Provide the (X, Y) coordinate of the cell's center where the given text is located.  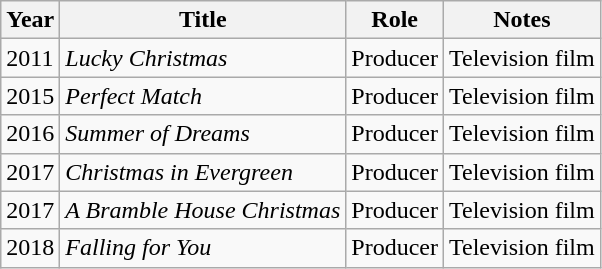
A Bramble House Christmas (203, 210)
Notes (522, 20)
Christmas in Evergreen (203, 172)
2015 (30, 96)
Role (395, 20)
Perfect Match (203, 96)
2016 (30, 134)
Falling for You (203, 248)
2018 (30, 248)
2011 (30, 58)
Summer of Dreams (203, 134)
Year (30, 20)
Lucky Christmas (203, 58)
Title (203, 20)
